Scan for the cell matching the given text and deliver its [X, Y] coordinate at center. 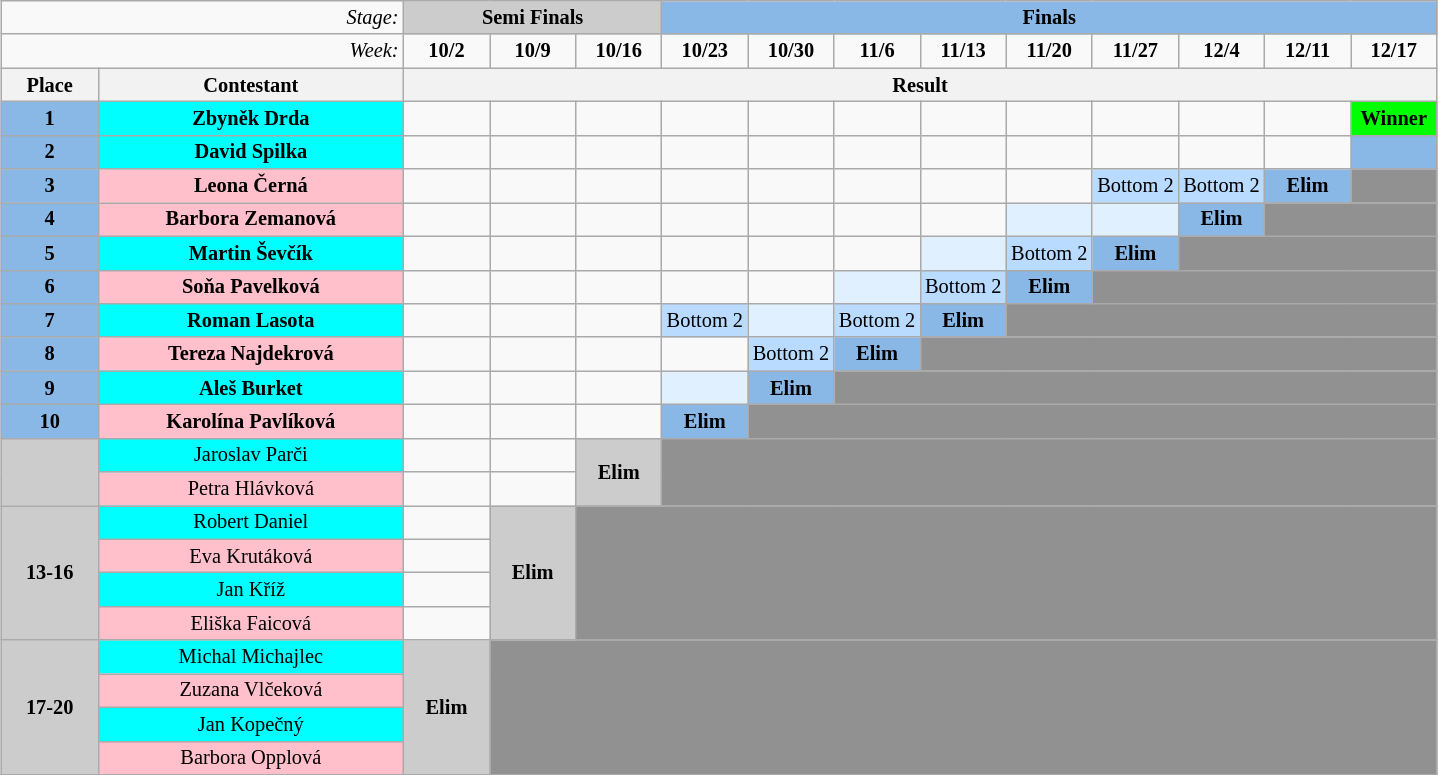
4 [50, 219]
Tereza Najdekrová [250, 354]
10/23 [705, 51]
11/20 [1049, 51]
10/16 [619, 51]
Jaroslav Parči [250, 455]
Soňa Pavelková [250, 287]
1 [50, 118]
Martin Ševčík [250, 253]
Jan Kříž [250, 589]
12/17 [1394, 51]
Michal Michajlec [250, 657]
7 [50, 320]
6 [50, 287]
Eva Krutáková [250, 556]
13-16 [50, 572]
10 [50, 421]
2 [50, 152]
Roman Lasota [250, 320]
Leona Černá [250, 186]
Barbora Opplová [250, 758]
8 [50, 354]
12/11 [1308, 51]
Contestant [250, 85]
Barbora Zemanová [250, 219]
Winner [1394, 118]
Eliška Faicová [250, 623]
Week: [202, 51]
12/4 [1221, 51]
Stage: [202, 17]
11/6 [877, 51]
Place [50, 85]
Zbyněk Drda [250, 118]
Jan Kopečný [250, 724]
Petra Hlávková [250, 489]
Semi Finals [532, 17]
11/27 [1135, 51]
Finals [1050, 17]
10/30 [791, 51]
10/9 [533, 51]
Robert Daniel [250, 522]
9 [50, 388]
Aleš Burket [250, 388]
10/2 [446, 51]
5 [50, 253]
Zuzana Vlčeková [250, 690]
3 [50, 186]
11/13 [963, 51]
Karolína Pavlíková [250, 421]
17-20 [50, 708]
David Spilka [250, 152]
Result [920, 85]
